Output the [x, y] coordinate of the center of the cell containing the given text.  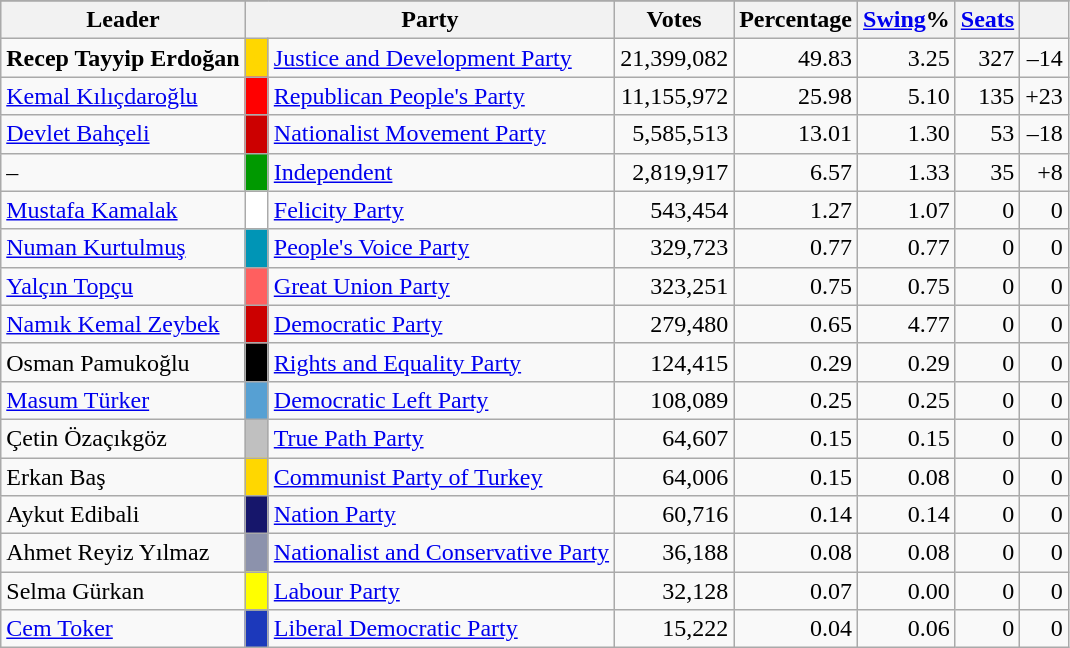
Numan Kurtulmuş [123, 248]
11,155,972 [674, 96]
Masum Türker [123, 400]
4.77 [907, 324]
Percentage [796, 20]
108,089 [674, 400]
Rights and Equality Party [441, 362]
+23 [1044, 96]
327 [987, 58]
32,128 [674, 591]
Aykut Edibali [123, 515]
543,454 [674, 210]
124,415 [674, 362]
Nationalist and Conservative Party [441, 553]
People's Voice Party [441, 248]
Erkan Baş [123, 477]
Leader [123, 20]
1.30 [907, 134]
64,006 [674, 477]
0.00 [907, 591]
Liberal Democratic Party [441, 629]
Justice and Development Party [441, 58]
15,222 [674, 629]
Recep Tayyip Erdoğan [123, 58]
Labour Party [441, 591]
Osman Pamukoğlu [123, 362]
–14 [1044, 58]
Swing% [907, 20]
Republican People's Party [441, 96]
60,716 [674, 515]
Nation Party [441, 515]
0.06 [907, 629]
279,480 [674, 324]
0.04 [796, 629]
Mustafa Kamalak [123, 210]
135 [987, 96]
Ahmet Reyiz Yılmaz [123, 553]
6.57 [796, 172]
Communist Party of Turkey [441, 477]
Democratic Party [441, 324]
Nationalist Movement Party [441, 134]
329,723 [674, 248]
21,399,082 [674, 58]
Devlet Bahçeli [123, 134]
+8 [1044, 172]
–18 [1044, 134]
1.07 [907, 210]
Felicity Party [441, 210]
Democratic Left Party [441, 400]
Çetin Özaçıkgöz [123, 438]
13.01 [796, 134]
Seats [987, 20]
1.27 [796, 210]
2,819,917 [674, 172]
– [123, 172]
Cem Toker [123, 629]
1.33 [907, 172]
53 [987, 134]
Selma Gürkan [123, 591]
Yalçın Topçu [123, 286]
True Path Party [441, 438]
3.25 [907, 58]
5.10 [907, 96]
0.65 [796, 324]
d [256, 58]
36,188 [674, 553]
Kemal Kılıçdaroğlu [123, 96]
5,585,513 [674, 134]
Votes [674, 20]
49.83 [796, 58]
Party [430, 20]
0.07 [796, 591]
Great Union Party [441, 286]
323,251 [674, 286]
64,607 [674, 438]
25.98 [796, 96]
35 [987, 172]
Independent [441, 172]
Namık Kemal Zeybek [123, 324]
